Return the [x, y] coordinate for the center point of the cell that contains the specified text.  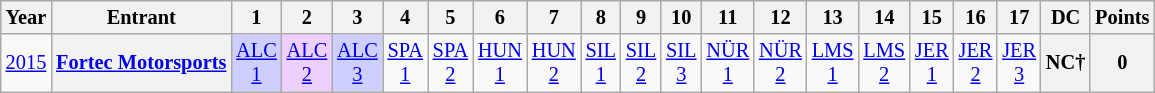
ALC3 [357, 63]
SPA2 [450, 63]
SIL2 [641, 63]
Points [1122, 17]
Year [26, 17]
ALC1 [256, 63]
SPA1 [406, 63]
LMS2 [884, 63]
10 [681, 17]
NÜR2 [780, 63]
5 [450, 17]
9 [641, 17]
NC† [1066, 63]
11 [728, 17]
16 [976, 17]
8 [601, 17]
DC [1066, 17]
Fortec Motorsports [141, 63]
7 [554, 17]
0 [1122, 63]
13 [833, 17]
2 [307, 17]
ALC2 [307, 63]
15 [932, 17]
HUN1 [500, 63]
JER2 [976, 63]
Entrant [141, 17]
SIL3 [681, 63]
1 [256, 17]
NÜR1 [728, 63]
SIL1 [601, 63]
12 [780, 17]
14 [884, 17]
HUN2 [554, 63]
6 [500, 17]
4 [406, 17]
JER1 [932, 63]
3 [357, 17]
JER3 [1019, 63]
2015 [26, 63]
LMS1 [833, 63]
17 [1019, 17]
